From the cell containing the given text, extract its center point as [X, Y] coordinate. 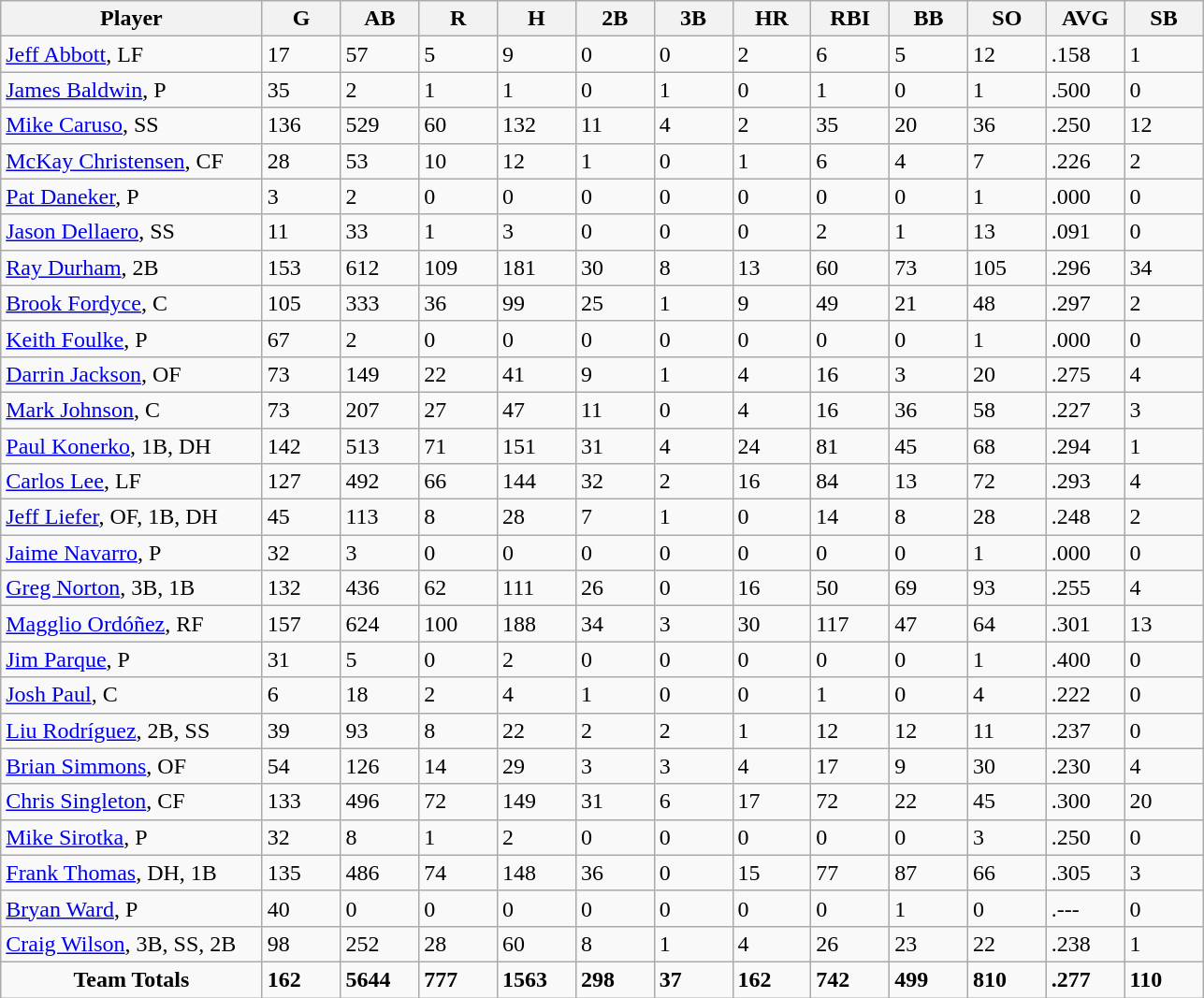
.500 [1085, 90]
Josh Paul, C [131, 695]
99 [537, 303]
74 [458, 873]
188 [537, 624]
H [537, 19]
.255 [1085, 588]
.297 [1085, 303]
.237 [1085, 730]
Team Totals [131, 979]
142 [301, 446]
Mike Sirotka, P [131, 837]
62 [458, 588]
McKay Christensen, CF [131, 161]
486 [380, 873]
513 [380, 446]
.275 [1085, 374]
SO [1007, 19]
15 [772, 873]
.158 [1085, 54]
298 [615, 979]
71 [458, 446]
100 [458, 624]
111 [537, 588]
.301 [1085, 624]
.222 [1085, 695]
126 [380, 766]
151 [537, 446]
Keith Foulke, P [131, 339]
.248 [1085, 517]
33 [380, 232]
RBI [850, 19]
.294 [1085, 446]
133 [301, 802]
53 [380, 161]
777 [458, 979]
Ray Durham, 2B [131, 268]
157 [301, 624]
492 [380, 482]
37 [693, 979]
69 [929, 588]
Bryan Ward, P [131, 908]
.300 [1085, 802]
21 [929, 303]
77 [850, 873]
117 [850, 624]
Mike Caruso, SS [131, 125]
29 [537, 766]
AB [380, 19]
57 [380, 54]
81 [850, 446]
54 [301, 766]
Brian Simmons, OF [131, 766]
109 [458, 268]
127 [301, 482]
.226 [1085, 161]
.296 [1085, 268]
Jim Parque, P [131, 659]
496 [380, 802]
499 [929, 979]
436 [380, 588]
1563 [537, 979]
Chris Singleton, CF [131, 802]
529 [380, 125]
68 [1007, 446]
.--- [1085, 908]
Jason Dellaero, SS [131, 232]
BB [929, 19]
.293 [1085, 482]
Jeff Abbott, LF [131, 54]
23 [929, 944]
.400 [1085, 659]
HR [772, 19]
64 [1007, 624]
144 [537, 482]
10 [458, 161]
135 [301, 873]
24 [772, 446]
AVG [1085, 19]
113 [380, 517]
Carlos Lee, LF [131, 482]
G [301, 19]
Mark Johnson, C [131, 410]
Frank Thomas, DH, 1B [131, 873]
252 [380, 944]
136 [301, 125]
SB [1164, 19]
153 [301, 268]
Brook Fordyce, C [131, 303]
Jeff Liefer, OF, 1B, DH [131, 517]
810 [1007, 979]
48 [1007, 303]
.230 [1085, 766]
67 [301, 339]
5644 [380, 979]
50 [850, 588]
R [458, 19]
84 [850, 482]
41 [537, 374]
742 [850, 979]
49 [850, 303]
333 [380, 303]
148 [537, 873]
3B [693, 19]
181 [537, 268]
27 [458, 410]
Greg Norton, 3B, 1B [131, 588]
Paul Konerko, 1B, DH [131, 446]
.305 [1085, 873]
.238 [1085, 944]
Darrin Jackson, OF [131, 374]
98 [301, 944]
25 [615, 303]
Craig Wilson, 3B, SS, 2B [131, 944]
Liu Rodríguez, 2B, SS [131, 730]
.277 [1085, 979]
58 [1007, 410]
.227 [1085, 410]
.091 [1085, 232]
2B [615, 19]
612 [380, 268]
Jaime Navarro, P [131, 553]
James Baldwin, P [131, 90]
39 [301, 730]
18 [380, 695]
624 [380, 624]
Player [131, 19]
207 [380, 410]
40 [301, 908]
87 [929, 873]
Magglio Ordóñez, RF [131, 624]
110 [1164, 979]
Pat Daneker, P [131, 196]
